Return the [x, y] coordinate for the center point of the cell that contains the specified text.  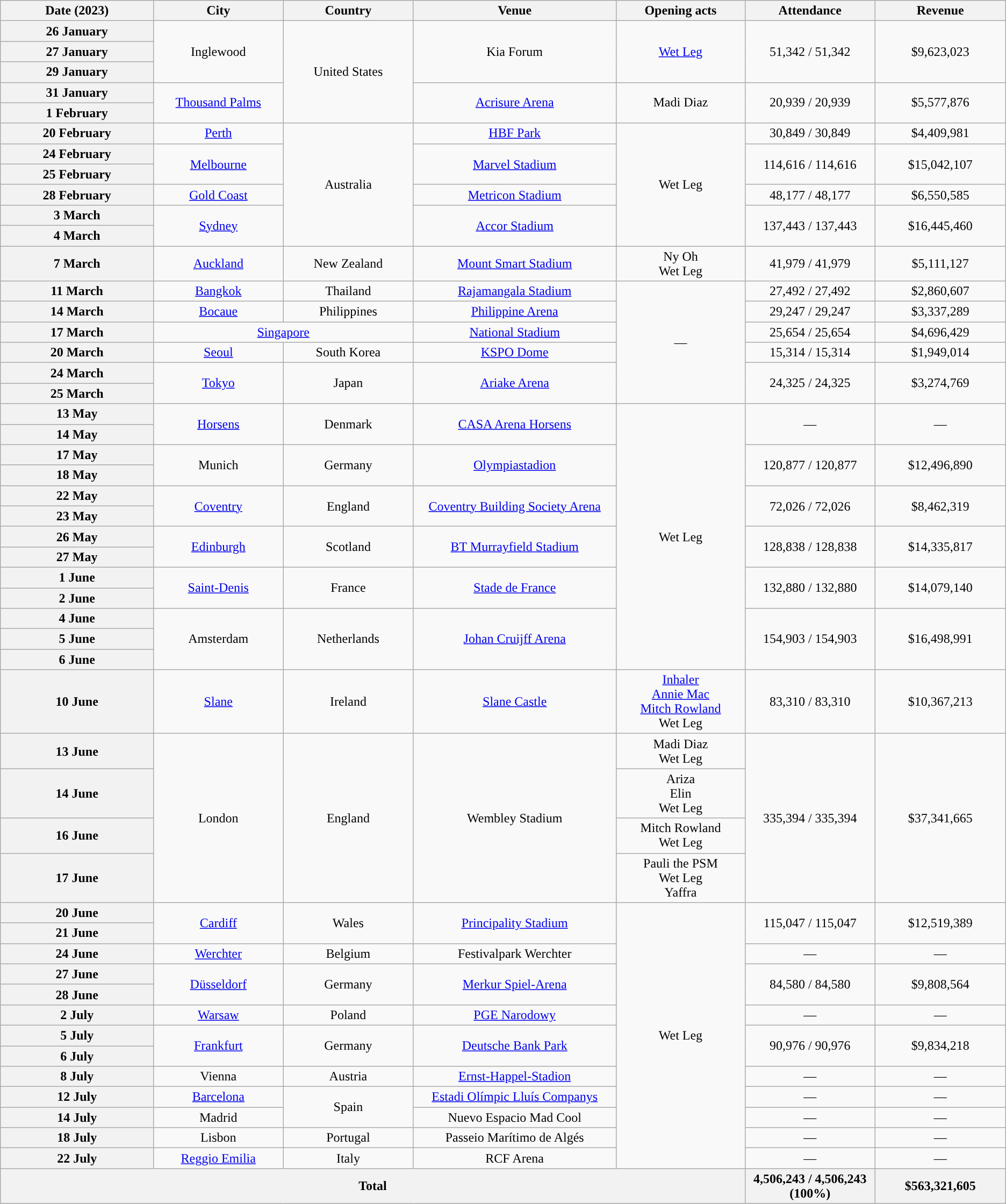
Ariake Arena [515, 383]
Inglewood [218, 52]
Madrid [218, 1117]
$14,079,140 [940, 587]
$9,834,218 [940, 1045]
Wales [348, 923]
120,877 / 120,877 [810, 465]
27 January [77, 52]
London [218, 818]
Nuevo Espacio Mad Cool [515, 1117]
25,654 / 25,654 [810, 332]
4 June [77, 619]
27 June [77, 974]
BT Murrayfield Stadium [515, 547]
20 June [77, 913]
Cardiff [218, 923]
RCF Arena [515, 1158]
New Zealand [348, 263]
24 June [77, 954]
Horsens [218, 424]
128,838 / 128,838 [810, 547]
Acrisure Arena [515, 103]
28 February [77, 195]
KSPO Dome [515, 353]
5 July [77, 1035]
Rajamangala Stadium [515, 291]
Merkur Spiel-Arena [515, 984]
41,979 / 41,979 [810, 263]
Deutsche Bank Park [515, 1045]
18 July [77, 1138]
Mitch Rowland Wet Leg [681, 835]
Venue [515, 11]
South Korea [348, 353]
Johan Cruijff Arena [515, 639]
Düsseldorf [218, 984]
Gold Coast [218, 195]
Coventry Building Society Arena [515, 506]
Thailand [348, 291]
48,177 / 48,177 [810, 195]
Ernst-Happel-Stadion [515, 1077]
24,325 / 24,325 [810, 383]
Wembley Stadium [515, 818]
Principality Stadium [515, 923]
CASA Arena Horsens [515, 424]
31 January [77, 92]
15,314 / 15,314 [810, 353]
22 July [77, 1158]
Edinburgh [218, 547]
17 March [77, 332]
National Stadium [515, 332]
1 June [77, 577]
51,342 / 51,342 [810, 52]
Slane Castle [515, 702]
17 May [77, 455]
Ariza Elin Wet Leg [681, 793]
23 May [77, 516]
27 May [77, 557]
Bangkok [218, 291]
26 May [77, 536]
Total [373, 1186]
Italy [348, 1158]
$9,808,564 [940, 984]
$4,696,429 [940, 332]
20 February [77, 133]
Marvel Stadium [515, 164]
Madi Diaz [681, 103]
72,026 / 72,026 [810, 506]
14 June [77, 793]
Scotland [348, 547]
Seoul [218, 353]
20 March [77, 353]
29,247 / 29,247 [810, 312]
Austria [348, 1077]
26 January [77, 31]
United States [348, 72]
$563,321,605 [940, 1186]
Metricon Stadium [515, 195]
$10,367,213 [940, 702]
Warsaw [218, 1015]
Slane [218, 702]
Coventry [218, 506]
$15,042,107 [940, 164]
10 June [77, 702]
Passeio Marítimo de Algés [515, 1138]
2 July [77, 1015]
Festivalpark Werchter [515, 954]
$5,111,127 [940, 263]
HBF Park [515, 133]
13 June [77, 751]
Date (2023) [77, 11]
Tokyo [218, 383]
Frankfurt [218, 1045]
Amsterdam [218, 639]
335,394 / 335,394 [810, 818]
Portugal [348, 1138]
PGE Narodowy [515, 1015]
$8,462,319 [940, 506]
Opening acts [681, 11]
$2,860,607 [940, 291]
24 March [77, 373]
24 February [77, 154]
$5,577,876 [940, 103]
14 May [77, 434]
Melbourne [218, 164]
83,310 / 83,310 [810, 702]
$3,274,769 [940, 383]
Madi Diaz Wet Leg [681, 751]
$3,337,289 [940, 312]
Country [348, 11]
Pauli the PSM Wet Leg Yaffra [681, 878]
29 January [77, 72]
France [348, 587]
$12,519,389 [940, 923]
Stade de France [515, 587]
Werchter [218, 954]
14 March [77, 312]
84,580 / 84,580 [810, 984]
Barcelona [218, 1097]
$37,341,665 [940, 818]
Accor Stadium [515, 225]
3 March [77, 215]
Poland [348, 1015]
$14,335,817 [940, 547]
Attendance [810, 11]
Auckland [218, 263]
Ireland [348, 702]
Estadi Olímpic Lluís Companys [515, 1097]
7 March [77, 263]
27,492 / 27,492 [810, 291]
18 May [77, 475]
$6,550,585 [940, 195]
28 June [77, 994]
$16,445,460 [940, 225]
Kia Forum [515, 52]
1 February [77, 113]
Spain [348, 1107]
$16,498,991 [940, 639]
Perth [218, 133]
6 June [77, 660]
Olympiastadion [515, 465]
Sydney [218, 225]
Saint-Denis [218, 587]
114,616 / 114,616 [810, 164]
Vienna [218, 1077]
5 June [77, 639]
154,903 / 154,903 [810, 639]
Denmark [348, 424]
21 June [77, 933]
4,506,243 / 4,506,243 (100%) [810, 1186]
Thousand Palms [218, 103]
Singapore [284, 332]
$4,409,981 [940, 133]
16 June [77, 835]
Inhaler Annie Mac Mitch Rowland Wet Leg [681, 702]
Australia [348, 184]
Netherlands [348, 639]
20,939 / 20,939 [810, 103]
6 July [77, 1056]
Japan [348, 383]
Lisbon [218, 1138]
25 February [77, 174]
132,880 / 132,880 [810, 587]
137,443 / 137,443 [810, 225]
115,047 / 115,047 [810, 923]
Ny Oh Wet Leg [681, 263]
Munich [218, 465]
12 July [77, 1097]
22 May [77, 496]
Philippines [348, 312]
4 March [77, 235]
13 May [77, 414]
City [218, 11]
$12,496,890 [940, 465]
25 March [77, 393]
8 July [77, 1077]
Belgium [348, 954]
14 July [77, 1117]
2 June [77, 598]
Philippine Arena [515, 312]
Bocaue [218, 312]
Reggio Emilia [218, 1158]
90,976 / 90,976 [810, 1045]
Revenue [940, 11]
$1,949,014 [940, 353]
30,849 / 30,849 [810, 133]
Mount Smart Stadium [515, 263]
11 March [77, 291]
$9,623,023 [940, 52]
17 June [77, 878]
